Pinpoint the cell where the given text exists, returning its (x, y) midpoint coordinate. 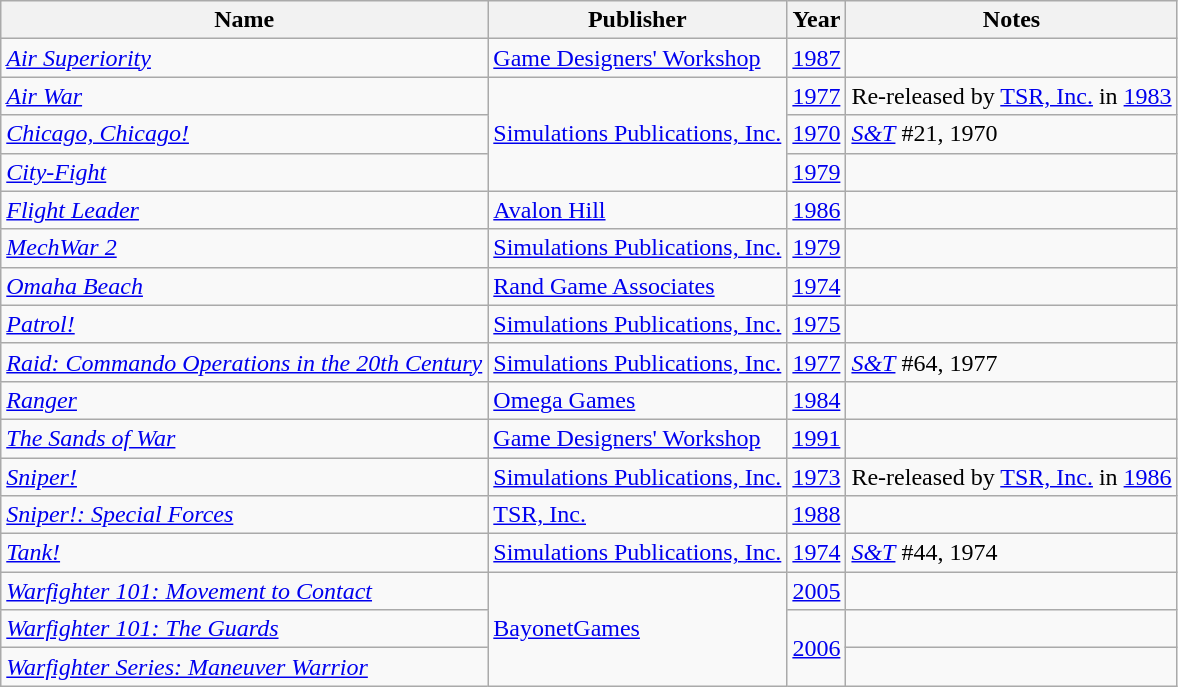
Re-released by TSR, Inc. in 1983 (1012, 96)
Sniper!: Special Forces (244, 515)
Flight Leader (244, 210)
2005 (816, 591)
1991 (816, 438)
Air Superiority (244, 58)
1973 (816, 477)
BayonetGames (638, 629)
Raid: Commando Operations in the 20th Century (244, 362)
S&T #21, 1970 (1012, 134)
TSR, Inc. (638, 515)
1986 (816, 210)
Chicago, Chicago! (244, 134)
1988 (816, 515)
Publisher (638, 20)
1975 (816, 324)
S&T #64, 1977 (1012, 362)
Omega Games (638, 400)
Re-released by TSR, Inc. in 1986 (1012, 477)
S&T #44, 1974 (1012, 553)
MechWar 2 (244, 248)
Rand Game Associates (638, 286)
The Sands of War (244, 438)
Omaha Beach (244, 286)
Warfighter 101: The Guards (244, 629)
Ranger (244, 400)
Tank! (244, 553)
1970 (816, 134)
Name (244, 20)
Air War (244, 96)
Warfighter 101: Movement to Contact (244, 591)
Avalon Hill (638, 210)
Sniper! (244, 477)
Notes (1012, 20)
Year (816, 20)
Warfighter Series: Maneuver Warrior (244, 667)
City-Fight (244, 172)
Patrol! (244, 324)
1987 (816, 58)
1984 (816, 400)
2006 (816, 648)
